Extract the [x, y] coordinate from the center of the cell holding the provided text.  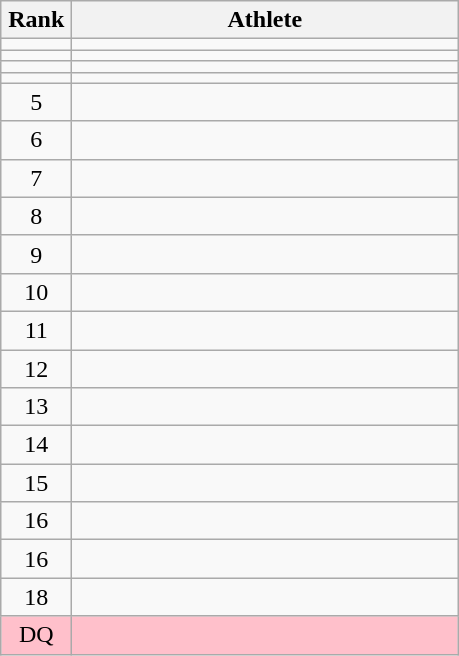
18 [36, 597]
15 [36, 483]
DQ [36, 635]
13 [36, 407]
8 [36, 216]
6 [36, 140]
14 [36, 445]
9 [36, 254]
Athlete [265, 20]
11 [36, 330]
7 [36, 178]
5 [36, 102]
10 [36, 292]
12 [36, 369]
Rank [36, 20]
